Return the (x, y) coordinate for the center point of the cell that contains the specified text.  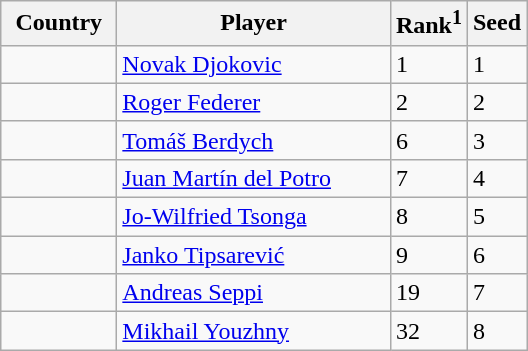
Rank1 (428, 24)
Mikhail Youzhny (254, 331)
Seed (496, 24)
Player (254, 24)
Tomáš Berdych (254, 140)
Andreas Seppi (254, 293)
Jo-Wilfried Tsonga (254, 217)
19 (428, 293)
4 (496, 178)
32 (428, 331)
Juan Martín del Potro (254, 178)
3 (496, 140)
Country (59, 24)
Janko Tipsarević (254, 255)
Novak Djokovic (254, 64)
5 (496, 217)
9 (428, 255)
Roger Federer (254, 102)
